Find where the given text appears and provide that cell's center as (X, Y) coordinate. 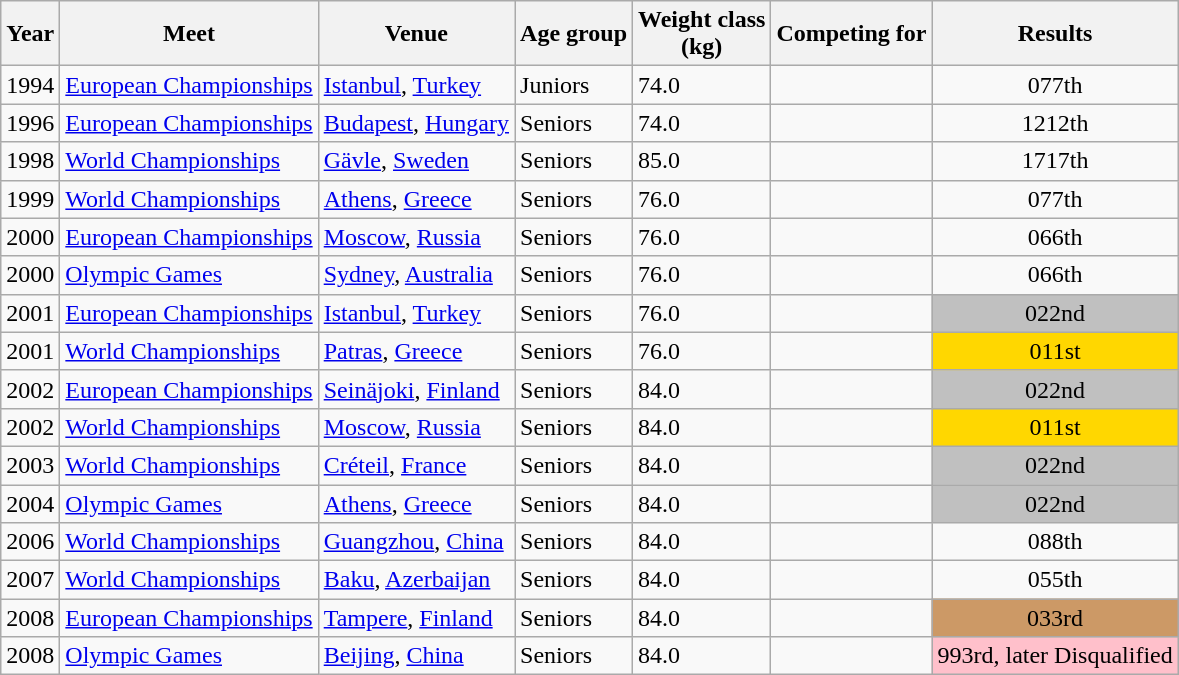
Venue (416, 34)
Sydney, Australia (416, 275)
Year (30, 34)
Tampere, Finland (416, 618)
Results (1055, 34)
1996 (30, 123)
Weight class(kg) (702, 34)
Baku, Azerbaijan (416, 580)
Créteil, France (416, 465)
1212th (1055, 123)
1717th (1055, 161)
2007 (30, 580)
Seinäjoki, Finland (416, 389)
2006 (30, 542)
055th (1055, 580)
Beijing, China (416, 656)
Age group (574, 34)
Gävle, Sweden (416, 161)
Guangzhou, China (416, 542)
993rd, later Disqualified (1055, 656)
Budapest, Hungary (416, 123)
Competing for (852, 34)
Meet (189, 34)
Patras, Greece (416, 351)
033rd (1055, 618)
1999 (30, 199)
2004 (30, 503)
Juniors (574, 85)
1994 (30, 85)
088th (1055, 542)
1998 (30, 161)
2003 (30, 465)
85.0 (702, 161)
